Find where the given text appears and provide that cell's center as [X, Y] coordinate. 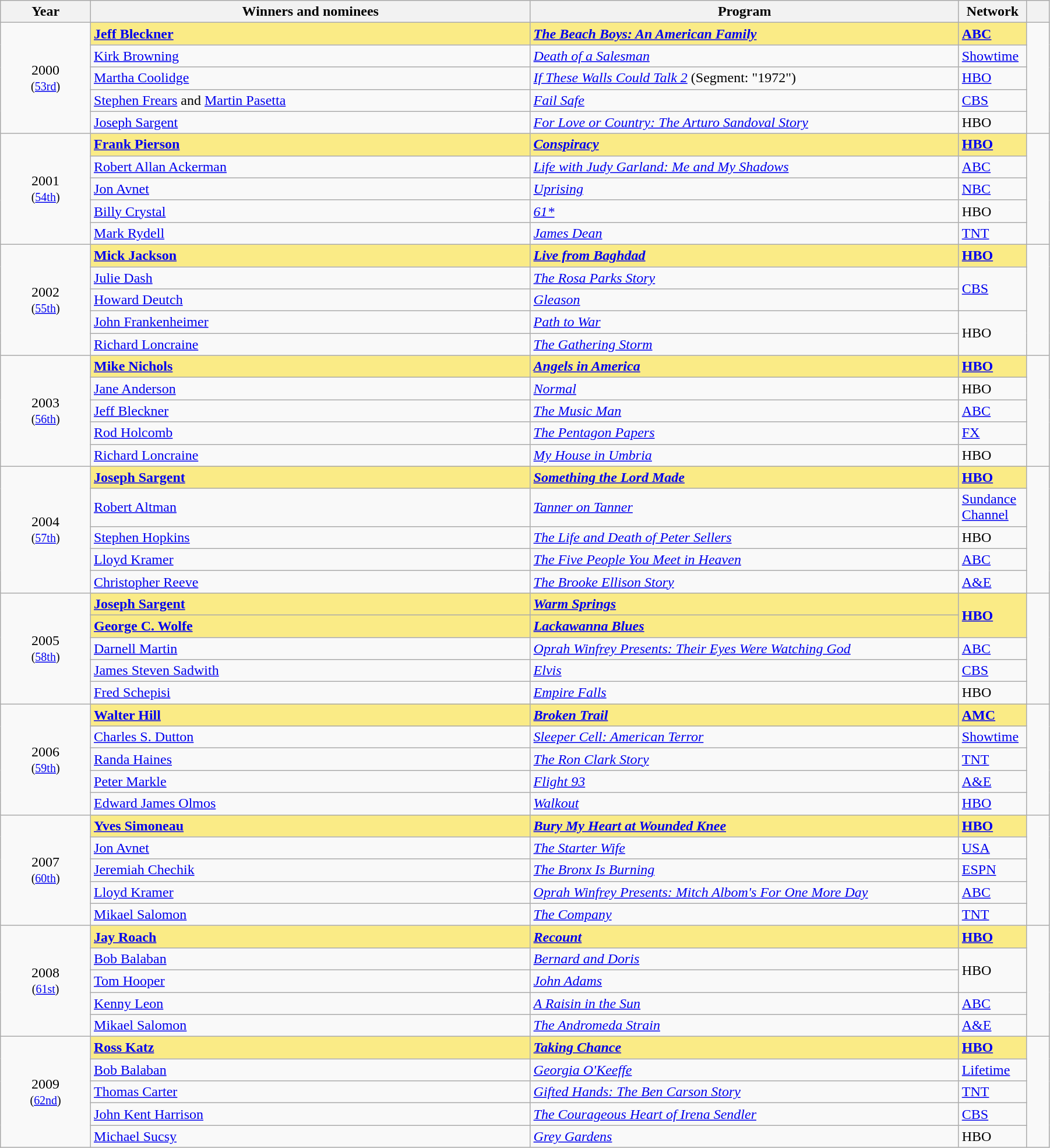
2005(58th) [45, 648]
Georgia O'Keeffe [745, 1070]
The Company [745, 914]
Flight 93 [745, 781]
Live from Baghdad [745, 255]
NBC [992, 189]
Robert Altman [311, 507]
Frank Pierson [311, 145]
The Life and Death of Peter Sellers [745, 537]
The Beach Boys: An American Family [745, 34]
Mike Nichols [311, 367]
James Dean [745, 233]
The Bronx Is Burning [745, 870]
Sleeper Cell: American Terror [745, 737]
Michael Sucsy [311, 1136]
The Gathering Storm [745, 344]
Stephen Frears and Martin Pasetta [311, 100]
The Ron Clark Story [745, 759]
Tom Hooper [311, 981]
The Five People You Meet in Heaven [745, 559]
2000(53rd) [45, 78]
Robert Allan Ackerman [311, 167]
The Courageous Heart of Irena Sendler [745, 1114]
Jane Anderson [311, 389]
Randa Haines [311, 759]
Lifetime [992, 1070]
Year [45, 12]
Martha Coolidge [311, 78]
Fred Schepisi [311, 693]
Bury My Heart at Wounded Knee [745, 826]
Taking Chance [745, 1048]
George C. Wolfe [311, 626]
Winners and nominees [311, 12]
Sundance Channel [992, 507]
Darnell Martin [311, 649]
Jeremiah Chechik [311, 870]
2003(56th) [45, 411]
Julie Dash [311, 278]
Bernard and Doris [745, 959]
Rod Holcomb [311, 433]
Ross Katz [311, 1048]
Kirk Browning [311, 56]
Kenny Leon [311, 1003]
Angels in America [745, 367]
Thomas Carter [311, 1092]
2004(57th) [45, 529]
The Andromeda Strain [745, 1026]
Yves Simoneau [311, 826]
Gifted Hands: The Ben Carson Story [745, 1092]
Tanner on Tanner [745, 507]
Network [992, 12]
The Rosa Parks Story [745, 278]
John Frankenheimer [311, 322]
Mark Rydell [311, 233]
Program [745, 12]
Something the Lord Made [745, 477]
James Steven Sadwith [311, 671]
61* [745, 211]
Charles S. Dutton [311, 737]
Edward James Olmos [311, 804]
Jay Roach [311, 936]
For Love or Country: The Arturo Sandoval Story [745, 122]
Recount [745, 936]
Elvis [745, 671]
The Brooke Ellison Story [745, 582]
The Music Man [745, 411]
A Raisin in the Sun [745, 1003]
Stephen Hopkins [311, 537]
ESPN [992, 870]
If These Walls Could Talk 2 (Segment: "1972") [745, 78]
Christopher Reeve [311, 582]
Peter Markle [311, 781]
Normal [745, 389]
Path to War [745, 322]
Billy Crystal [311, 211]
2002(55th) [45, 300]
Fail Safe [745, 100]
Mick Jackson [311, 255]
Empire Falls [745, 693]
AMC [992, 715]
Life with Judy Garland: Me and My Shadows [745, 167]
FX [992, 433]
Lackawanna Blues [745, 626]
Gleason [745, 300]
Warm Springs [745, 604]
Walkout [745, 804]
The Starter Wife [745, 848]
Oprah Winfrey Presents: Mitch Albom's For One More Day [745, 892]
USA [992, 848]
The Pentagon Papers [745, 433]
My House in Umbria [745, 455]
2008(61st) [45, 981]
Walter Hill [311, 715]
2009(62nd) [45, 1092]
2007(60th) [45, 870]
Conspiracy [745, 145]
Oprah Winfrey Presents: Their Eyes Were Watching God [745, 649]
Broken Trail [745, 715]
2006(59th) [45, 759]
John Kent Harrison [311, 1114]
Howard Deutch [311, 300]
2001(54th) [45, 189]
Death of a Salesman [745, 56]
Uprising [745, 189]
John Adams [745, 981]
Grey Gardens [745, 1136]
